Return the (X, Y) coordinate for the center point of the cell that contains the specified text.  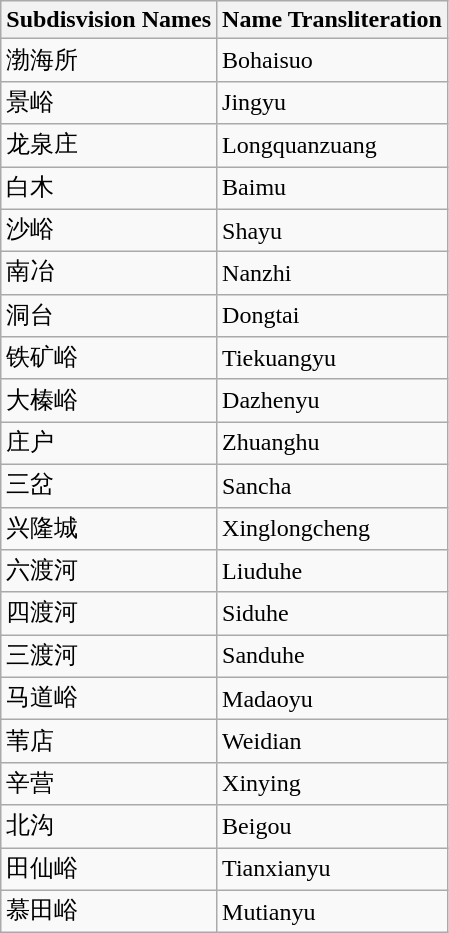
Jingyu (332, 102)
Weidian (332, 742)
Name Transliteration (332, 20)
Beigou (332, 826)
庄户 (109, 444)
Zhuanghu (332, 444)
Dongtai (332, 316)
Siduhe (332, 614)
Sancha (332, 486)
北沟 (109, 826)
白木 (109, 188)
Tiekuangyu (332, 358)
大榛峪 (109, 400)
Mutianyu (332, 912)
景峪 (109, 102)
龙泉庄 (109, 146)
渤海所 (109, 60)
南冶 (109, 274)
Xinglongcheng (332, 528)
Bohaisuo (332, 60)
六渡河 (109, 572)
Dazhenyu (332, 400)
田仙峪 (109, 870)
三渡河 (109, 656)
Xinying (332, 784)
Sanduhe (332, 656)
Nanzhi (332, 274)
铁矿峪 (109, 358)
兴隆城 (109, 528)
苇店 (109, 742)
Shayu (332, 230)
Baimu (332, 188)
辛营 (109, 784)
慕田峪 (109, 912)
马道峪 (109, 698)
四渡河 (109, 614)
Subdisvision Names (109, 20)
Madaoyu (332, 698)
三岔 (109, 486)
Liuduhe (332, 572)
沙峪 (109, 230)
Tianxianyu (332, 870)
Longquanzuang (332, 146)
洞台 (109, 316)
